Return [X, Y] of the center of cell containing provided text 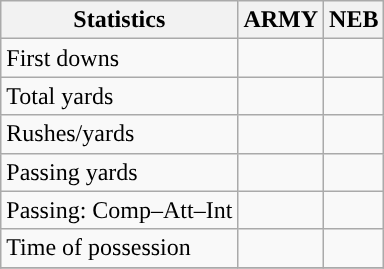
Statistics [120, 20]
Passing: Comp–Att–Int [120, 210]
ARMY [281, 20]
Total yards [120, 96]
Time of possession [120, 248]
NEB [354, 20]
Rushes/yards [120, 134]
First downs [120, 58]
Passing yards [120, 172]
